Capture the cell that displays the provided text and extract its [x, y] central coordinate. 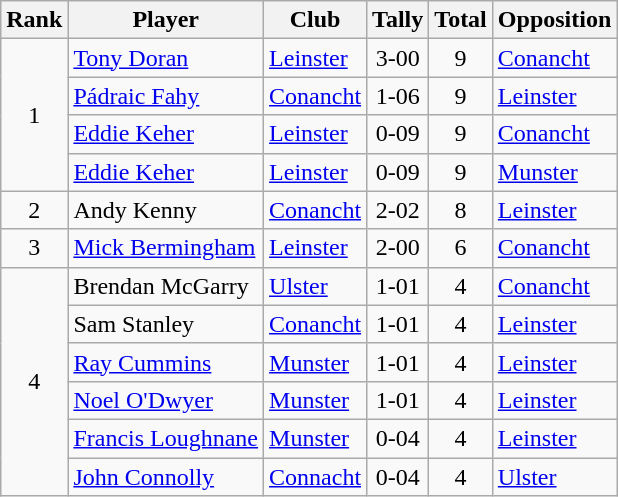
3 [34, 248]
6 [461, 248]
1-06 [398, 96]
Noel O'Dwyer [166, 400]
2 [34, 210]
Andy Kenny [166, 210]
2-00 [398, 248]
Connacht [316, 477]
Francis Loughnane [166, 438]
Club [316, 20]
Ray Cummins [166, 362]
8 [461, 210]
Player [166, 20]
Pádraic Fahy [166, 96]
John Connolly [166, 477]
Total [461, 20]
2-02 [398, 210]
Brendan McGarry [166, 286]
1 [34, 115]
Opposition [554, 20]
3-00 [398, 58]
Tony Doran [166, 58]
Mick Bermingham [166, 248]
Sam Stanley [166, 324]
Rank [34, 20]
Tally [398, 20]
